Determine the (x, y) coordinate at the center of the cell enclosing the given text.  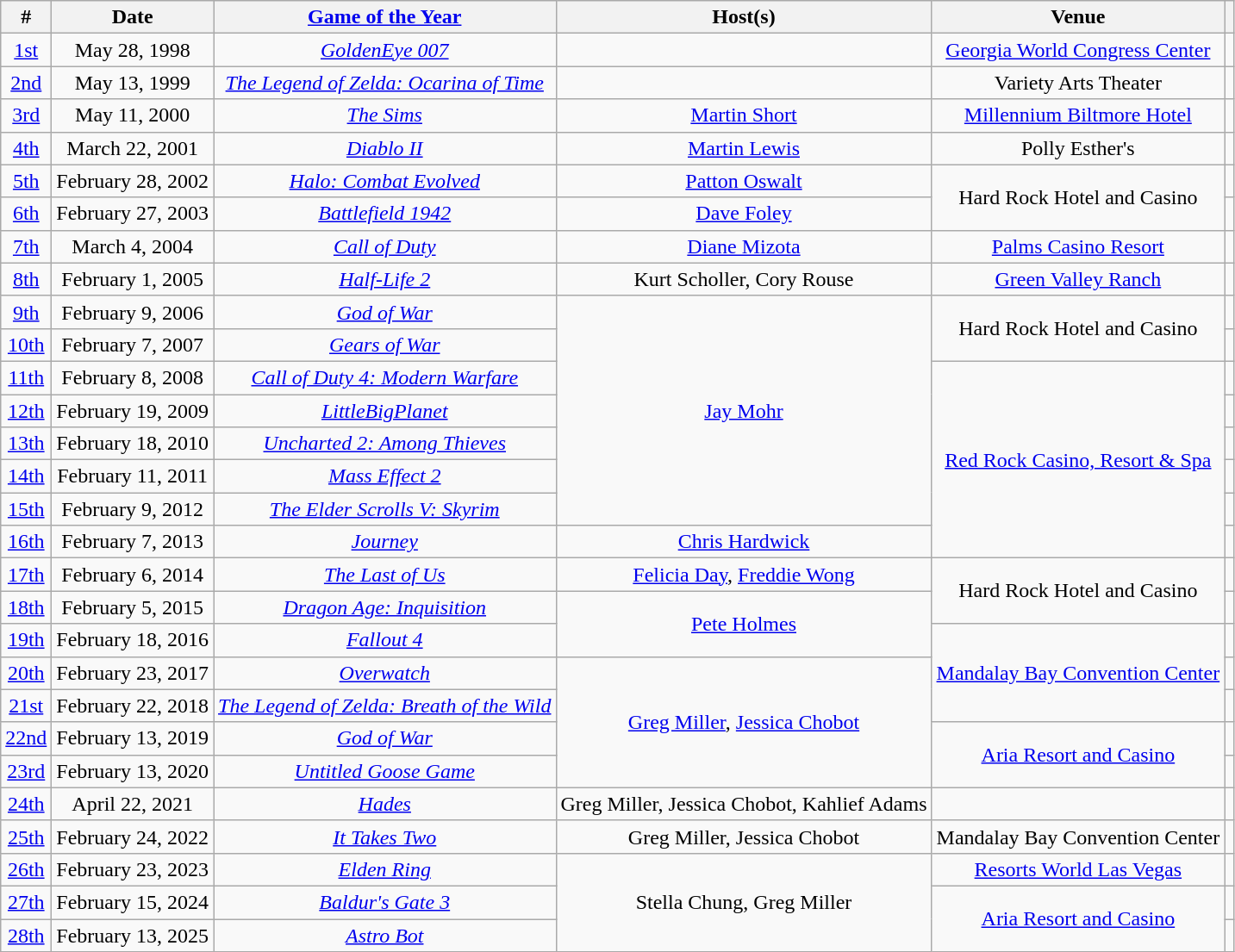
Variety Arts Theater (1078, 83)
Gears of War (384, 345)
3rd (26, 115)
Astro Bot (384, 935)
9th (26, 312)
April 22, 2021 (133, 804)
Red Rock Casino, Resort & Spa (1078, 459)
The Elder Scrolls V: Skyrim (384, 509)
Half-Life 2 (384, 279)
Overwatch (384, 673)
February 1, 2005 (133, 279)
May 11, 2000 (133, 115)
Stella Chung, Greg Miller (744, 902)
February 27, 2003 (133, 214)
February 7, 2013 (133, 542)
Dragon Age: Inquisition (384, 607)
14th (26, 476)
25th (26, 837)
February 22, 2018 (133, 706)
February 11, 2011 (133, 476)
22nd (26, 738)
February 18, 2010 (133, 444)
Green Valley Ranch (1078, 279)
Patton Oswalt (744, 181)
February 28, 2002 (133, 181)
February 5, 2015 (133, 607)
Journey (384, 542)
Resorts World Las Vegas (1078, 869)
February 23, 2023 (133, 869)
Dave Foley (744, 214)
May 28, 1998 (133, 50)
17th (26, 575)
February 19, 2009 (133, 411)
Venue (1078, 17)
Uncharted 2: Among Thieves (384, 444)
19th (26, 640)
6th (26, 214)
20th (26, 673)
Chris Hardwick (744, 542)
The Last of Us (384, 575)
Battlefield 1942 (384, 214)
It Takes Two (384, 837)
16th (26, 542)
February 8, 2008 (133, 377)
23rd (26, 771)
Date (133, 17)
# (26, 17)
Jay Mohr (744, 410)
Diane Mizota (744, 246)
21st (26, 706)
Call of Duty (384, 246)
Georgia World Congress Center (1078, 50)
Martin Short (744, 115)
Martin Lewis (744, 148)
February 13, 2020 (133, 771)
The Legend of Zelda: Ocarina of Time (384, 83)
Baldur's Gate 3 (384, 902)
10th (26, 345)
May 13, 1999 (133, 83)
February 24, 2022 (133, 837)
Polly Esther's (1078, 148)
February 13, 2019 (133, 738)
February 9, 2006 (133, 312)
February 18, 2016 (133, 640)
Greg Miller, Jessica Chobot, Kahlief Adams (744, 804)
Halo: Combat Evolved (384, 181)
Pete Holmes (744, 624)
15th (26, 509)
February 7, 2007 (133, 345)
March 4, 2004 (133, 246)
Millennium Biltmore Hotel (1078, 115)
24th (26, 804)
11th (26, 377)
27th (26, 902)
Hades (384, 804)
LittleBigPlanet (384, 411)
February 9, 2012 (133, 509)
13th (26, 444)
Host(s) (744, 17)
2nd (26, 83)
26th (26, 869)
Elden Ring (384, 869)
February 13, 2025 (133, 935)
Palms Casino Resort (1078, 246)
The Sims (384, 115)
7th (26, 246)
February 23, 2017 (133, 673)
Fallout 4 (384, 640)
18th (26, 607)
February 15, 2024 (133, 902)
March 22, 2001 (133, 148)
8th (26, 279)
Mass Effect 2 (384, 476)
4th (26, 148)
Game of the Year (384, 17)
Kurt Scholler, Cory Rouse (744, 279)
1st (26, 50)
The Legend of Zelda: Breath of the Wild (384, 706)
Call of Duty 4: Modern Warfare (384, 377)
5th (26, 181)
Untitled Goose Game (384, 771)
Felicia Day, Freddie Wong (744, 575)
28th (26, 935)
February 6, 2014 (133, 575)
12th (26, 411)
GoldenEye 007 (384, 50)
Diablo II (384, 148)
